Scan for the cell matching the given text and deliver its (X, Y) coordinate at center. 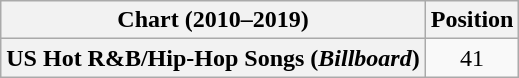
Position (472, 20)
US Hot R&B/Hip-Hop Songs (Billboard) (213, 58)
Chart (2010–2019) (213, 20)
41 (472, 58)
